Extract the [X, Y] coordinate from the center of the cell holding the provided text.  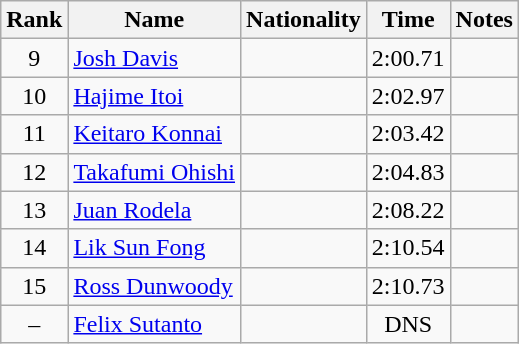
2:03.42 [408, 134]
Name [154, 20]
Nationality [304, 20]
Ross Dunwoody [154, 286]
– [34, 324]
Time [408, 20]
2:10.73 [408, 286]
Lik Sun Fong [154, 248]
DNS [408, 324]
2:08.22 [408, 210]
Juan Rodela [154, 210]
2:04.83 [408, 172]
Keitaro Konnai [154, 134]
Takafumi Ohishi [154, 172]
9 [34, 58]
Josh Davis [154, 58]
10 [34, 96]
2:10.54 [408, 248]
Felix Sutanto [154, 324]
Notes [484, 20]
13 [34, 210]
2:00.71 [408, 58]
Rank [34, 20]
15 [34, 286]
2:02.97 [408, 96]
Hajime Itoi [154, 96]
14 [34, 248]
12 [34, 172]
11 [34, 134]
